Scan for the cell matching the given text and deliver its [x, y] coordinate at center. 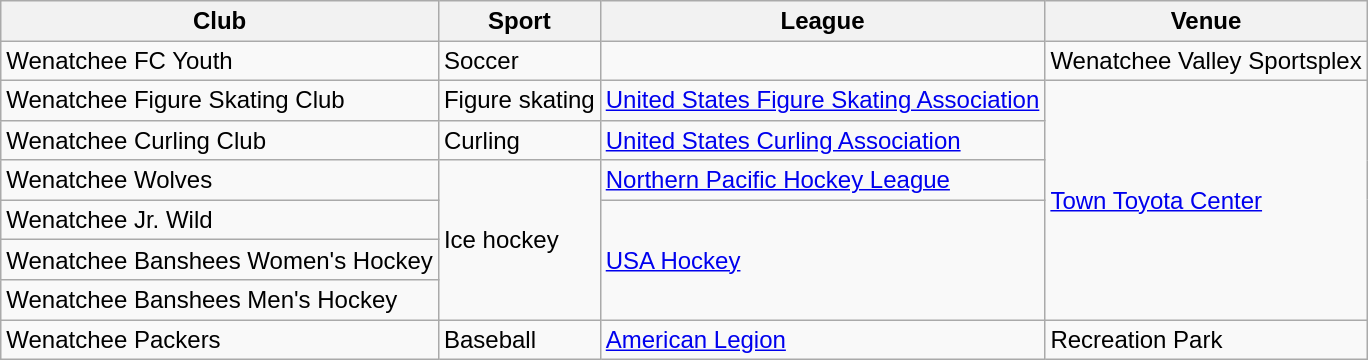
USA Hockey [822, 260]
Town Toyota Center [1206, 200]
Wenatchee Curling Club [220, 140]
Venue [1206, 21]
Ice hockey [519, 240]
Wenatchee Jr. Wild [220, 220]
Wenatchee Packers [220, 340]
American Legion [822, 340]
Recreation Park [1206, 340]
Club [220, 21]
Wenatchee Wolves [220, 180]
Wenatchee Valley Sportsplex [1206, 61]
Sport [519, 21]
Wenatchee Banshees Men's Hockey [220, 300]
Curling [519, 140]
League [822, 21]
Figure skating [519, 100]
Baseball [519, 340]
Wenatchee Figure Skating Club [220, 100]
Wenatchee Banshees Women's Hockey [220, 260]
United States Curling Association [822, 140]
Soccer [519, 61]
Wenatchee FC Youth [220, 61]
United States Figure Skating Association [822, 100]
Northern Pacific Hockey League [822, 180]
